Search for the cell housing the specified text and yield its [x, y] center coordinate. 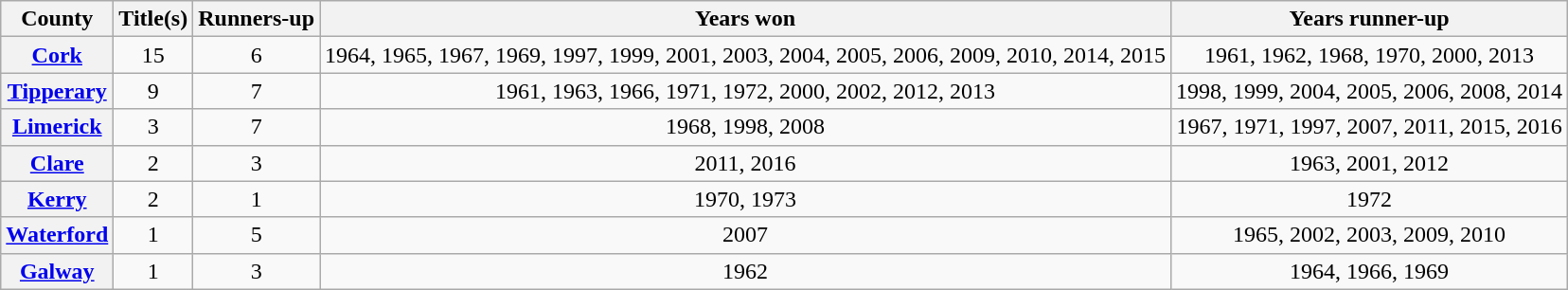
Limerick [57, 127]
6 [257, 55]
Waterford [57, 235]
Title(s) [153, 19]
1998, 1999, 2004, 2005, 2006, 2008, 2014 [1369, 91]
1968, 1998, 2008 [746, 127]
Years runner-up [1369, 19]
1972 [1369, 199]
Galway [57, 271]
1970, 1973 [746, 199]
1964, 1965, 1967, 1969, 1997, 1999, 2001, 2003, 2004, 2005, 2006, 2009, 2010, 2014, 2015 [746, 55]
2007 [746, 235]
1967, 1971, 1997, 2007, 2011, 2015, 2016 [1369, 127]
1961, 1963, 1966, 1971, 1972, 2000, 2002, 2012, 2013 [746, 91]
1962 [746, 271]
5 [257, 235]
9 [153, 91]
1965, 2002, 2003, 2009, 2010 [1369, 235]
Clare [57, 163]
Cork [57, 55]
1961, 1962, 1968, 1970, 2000, 2013 [1369, 55]
County [57, 19]
Years won [746, 19]
Tipperary [57, 91]
15 [153, 55]
Kerry [57, 199]
2011, 2016 [746, 163]
1964, 1966, 1969 [1369, 271]
1963, 2001, 2012 [1369, 163]
Runners-up [257, 19]
